Scan for the cell matching the given text and deliver its [X, Y] coordinate at center. 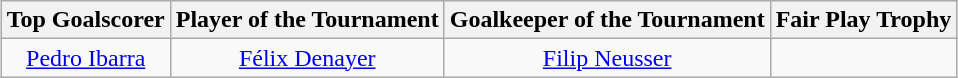
Félix Denayer [307, 58]
Fair Play Trophy [864, 20]
Filip Neusser [607, 58]
Player of the Tournament [307, 20]
Top Goalscorer [86, 20]
Pedro Ibarra [86, 58]
Goalkeeper of the Tournament [607, 20]
